From the cell containing the given text, extract its center point as (x, y) coordinate. 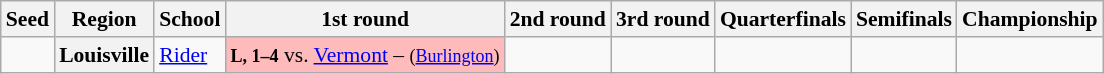
Semifinals (904, 19)
Louisville (104, 55)
School (190, 19)
3rd round (663, 19)
2nd round (558, 19)
1st round (364, 19)
Seed (28, 19)
Rider (190, 55)
Region (104, 19)
Championship (1030, 19)
L, 1–4 vs. Vermont – (Burlington) (364, 55)
Quarterfinals (783, 19)
